Find where the given text appears and provide that cell's center as [x, y] coordinate. 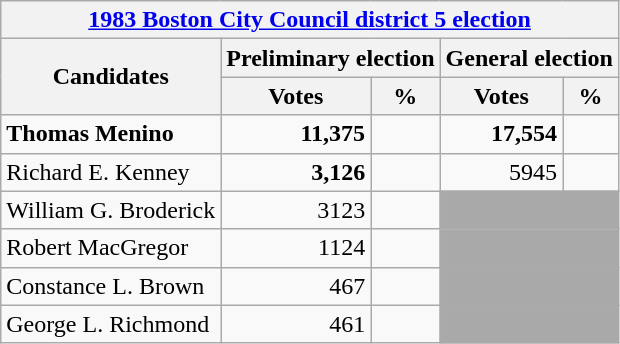
3123 [296, 210]
1124 [296, 248]
General election [529, 58]
Constance L. Brown [111, 286]
William G. Broderick [111, 210]
11,375 [296, 134]
Thomas Menino [111, 134]
George L. Richmond [111, 324]
1983 Boston City Council district 5 election [310, 20]
461 [296, 324]
5945 [502, 172]
Richard E. Kenney [111, 172]
Preliminary election [330, 58]
3,126 [296, 172]
Candidates [111, 77]
17,554 [502, 134]
467 [296, 286]
Robert MacGregor [111, 248]
